Identify which cell holds the provided text, then report its (x, y) central coordinate. 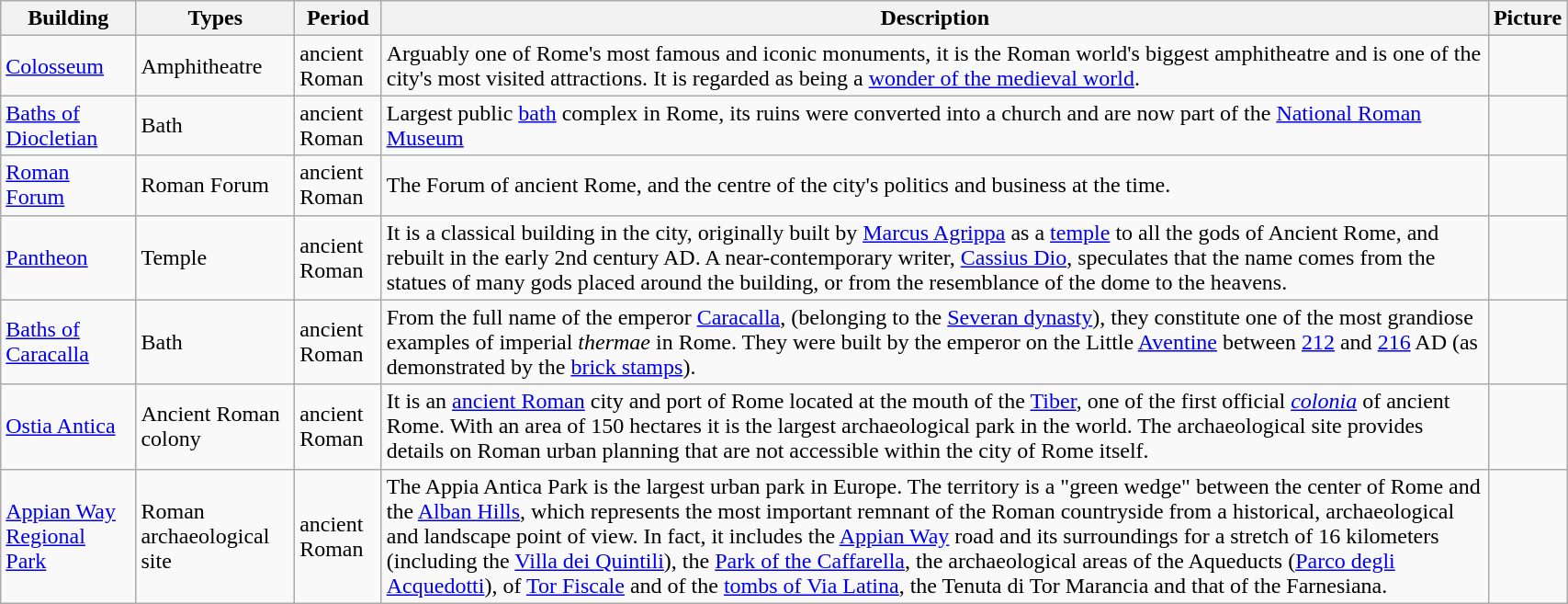
Description (935, 18)
Appian Way Regional Park (68, 536)
Amphitheatre (215, 66)
Building (68, 18)
Baths of Caracalla (68, 342)
Baths of Diocletian (68, 125)
Pantheon (68, 257)
Period (338, 18)
Roman archaeological site (215, 536)
Ancient Roman colony (215, 427)
Temple (215, 257)
Picture (1527, 18)
Ostia Antica (68, 427)
Colosseum (68, 66)
Types (215, 18)
The Forum of ancient Rome, and the centre of the city's politics and business at the time. (935, 186)
Largest public bath complex in Rome, its ruins were converted into a church and are now part of the National Roman Museum (935, 125)
